Detect which cell encompasses the target text, then output its [x, y] center coordinate. 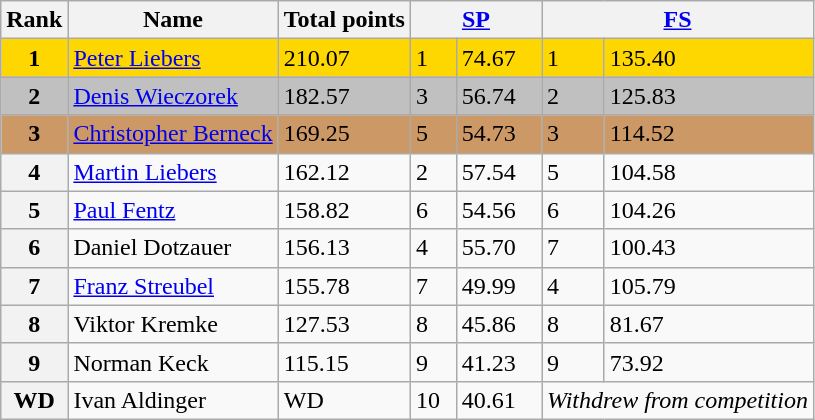
57.54 [498, 172]
Ivan Aldinger [173, 400]
162.12 [344, 172]
Name [173, 20]
Total points [344, 20]
54.56 [498, 210]
182.57 [344, 96]
114.52 [708, 134]
Daniel Dotzauer [173, 248]
105.79 [708, 286]
FS [678, 20]
Peter Liebers [173, 58]
169.25 [344, 134]
100.43 [708, 248]
54.73 [498, 134]
40.61 [498, 400]
210.07 [344, 58]
125.83 [708, 96]
Christopher Berneck [173, 134]
SP [476, 20]
Denis Wieczorek [173, 96]
41.23 [498, 362]
Martin Liebers [173, 172]
127.53 [344, 324]
156.13 [344, 248]
104.58 [708, 172]
45.86 [498, 324]
135.40 [708, 58]
Franz Streubel [173, 286]
Viktor Kremke [173, 324]
Withdrew from competition [678, 400]
10 [433, 400]
Norman Keck [173, 362]
104.26 [708, 210]
Rank [34, 20]
73.92 [708, 362]
Paul Fentz [173, 210]
81.67 [708, 324]
56.74 [498, 96]
49.99 [498, 286]
115.15 [344, 362]
55.70 [498, 248]
158.82 [344, 210]
74.67 [498, 58]
155.78 [344, 286]
